Return [X, Y] of the center of cell containing provided text 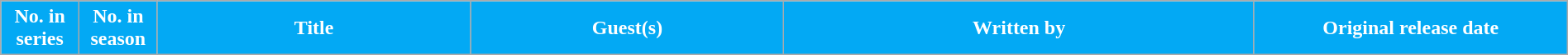
Guest(s) [627, 28]
No. inseries [40, 28]
Original release date [1411, 28]
Title [314, 28]
No. inseason [117, 28]
Written by [1019, 28]
